Output the (x, y) coordinate of the center of the cell containing the given text.  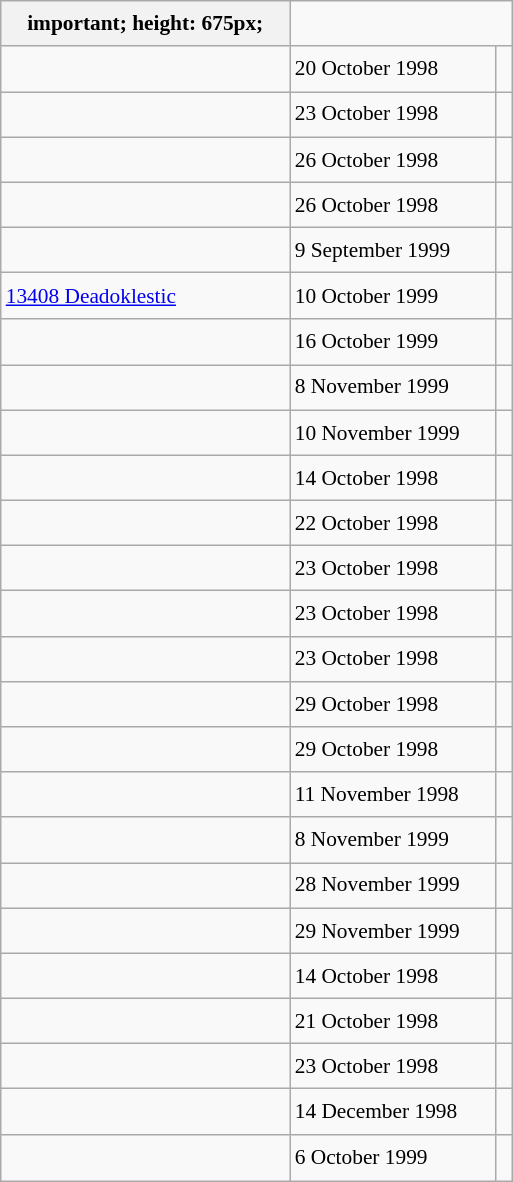
20 October 1998 (392, 68)
important; height: 675px; (146, 24)
22 October 1998 (392, 522)
6 October 1999 (392, 1158)
10 October 1999 (392, 296)
11 November 1998 (392, 794)
13408 Deadoklestic (146, 296)
9 September 1999 (392, 250)
16 October 1999 (392, 342)
14 December 1998 (392, 1112)
10 November 1999 (392, 432)
29 November 1999 (392, 930)
28 November 1999 (392, 884)
21 October 1998 (392, 1020)
